Detect which cell encompasses the target text, then output its (x, y) center coordinate. 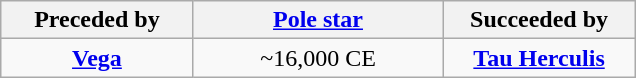
Succeeded by (540, 20)
~16,000 CE (318, 58)
Pole star (318, 20)
Preceded by (96, 20)
Tau Herculis (540, 58)
Vega (96, 58)
